Scan for the cell matching the given text and deliver its [X, Y] coordinate at center. 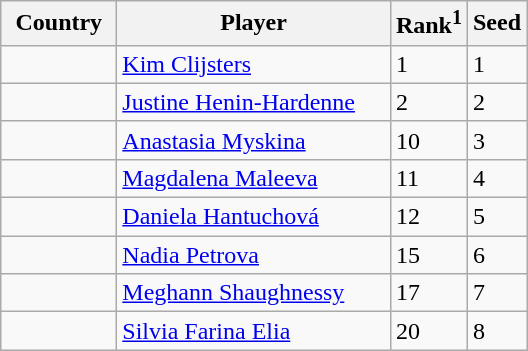
5 [496, 217]
Magdalena Maleeva [254, 178]
8 [496, 331]
Nadia Petrova [254, 255]
15 [428, 255]
Daniela Hantuchová [254, 217]
Anastasia Myskina [254, 140]
Silvia Farina Elia [254, 331]
12 [428, 217]
Kim Clijsters [254, 64]
Justine Henin-Hardenne [254, 102]
4 [496, 178]
3 [496, 140]
7 [496, 293]
6 [496, 255]
Meghann Shaughnessy [254, 293]
11 [428, 178]
17 [428, 293]
10 [428, 140]
Country [59, 24]
Seed [496, 24]
20 [428, 331]
Player [254, 24]
Rank1 [428, 24]
